For the text-containing cell, return its midpoint in [x, y] coordinate format. 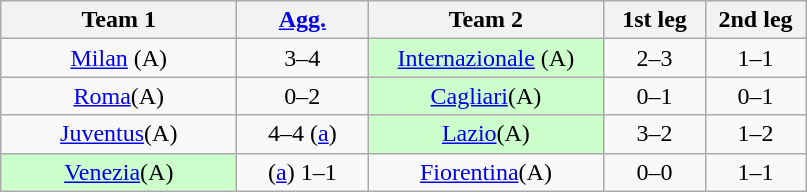
Agg. [302, 20]
Venezia(A) [119, 172]
4–4 (a) [302, 134]
1–2 [756, 134]
Team 2 [486, 20]
Cagliari(A) [486, 96]
Roma(A) [119, 96]
2–3 [654, 58]
1st leg [654, 20]
0–0 [654, 172]
Internazionale (A) [486, 58]
0–2 [302, 96]
Milan (A) [119, 58]
Juventus(A) [119, 134]
Team 1 [119, 20]
Lazio(A) [486, 134]
3–4 [302, 58]
3–2 [654, 134]
Fiorentina(A) [486, 172]
2nd leg [756, 20]
(a) 1–1 [302, 172]
